For the text-containing cell, return its midpoint in [X, Y] coordinate format. 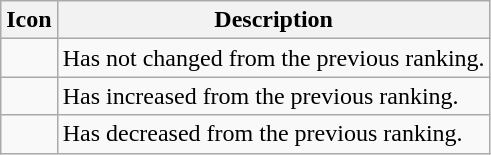
Has not changed from the previous ranking. [274, 58]
Icon [29, 20]
Has increased from the previous ranking. [274, 96]
Description [274, 20]
Has decreased from the previous ranking. [274, 134]
